For the text-containing cell, return its midpoint in (x, y) coordinate format. 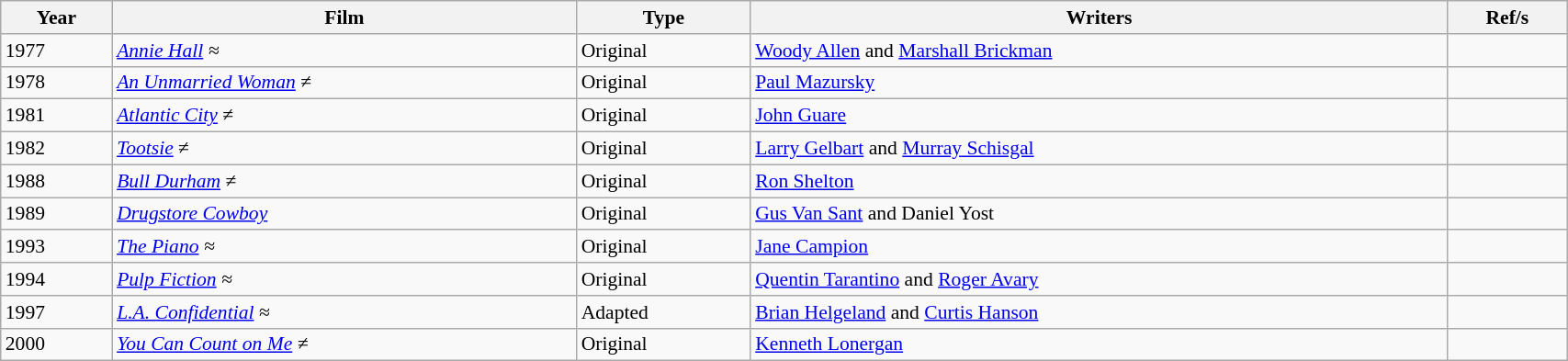
Type (664, 17)
1993 (57, 247)
1988 (57, 181)
Paul Mazursky (1099, 83)
Film (344, 17)
Quentin Tarantino and Roger Avary (1099, 279)
1997 (57, 312)
Annie Hall ≈ (344, 51)
Drugstore Cowboy (344, 214)
1989 (57, 214)
Gus Van Sant and Daniel Yost (1099, 214)
Adapted (664, 312)
Brian Helgeland and Curtis Hanson (1099, 312)
1981 (57, 116)
Writers (1099, 17)
1994 (57, 279)
John Guare (1099, 116)
Atlantic City ≠ (344, 116)
Tootsie ≠ (344, 149)
An Unmarried Woman ≠ (344, 83)
Year (57, 17)
Woody Allen and Marshall Brickman (1099, 51)
Larry Gelbart and Murray Schisgal (1099, 149)
Bull Durham ≠ (344, 181)
2000 (57, 344)
Pulp Fiction ≈ (344, 279)
Ref/s (1507, 17)
Jane Campion (1099, 247)
1977 (57, 51)
Kenneth Lonergan (1099, 344)
1978 (57, 83)
Ron Shelton (1099, 181)
L.A. Confidential ≈ (344, 312)
You Can Count on Me ≠ (344, 344)
The Piano ≈ (344, 247)
1982 (57, 149)
